For the text-containing cell, return its midpoint in [X, Y] coordinate format. 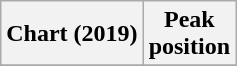
Chart (2019) [72, 34]
Peakposition [189, 34]
